Extract the [X, Y] coordinate from the center of the cell holding the provided text.  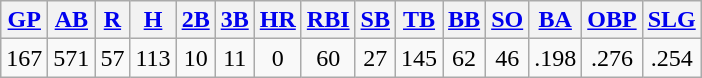
AB [72, 20]
46 [508, 58]
62 [464, 58]
57 [112, 58]
GP [24, 20]
BA [556, 20]
113 [153, 58]
11 [234, 58]
OBP [612, 20]
.254 [672, 58]
SO [508, 20]
2B [196, 20]
167 [24, 58]
0 [278, 58]
SB [375, 20]
10 [196, 58]
SLG [672, 20]
60 [328, 58]
HR [278, 20]
.276 [612, 58]
.198 [556, 58]
TB [418, 20]
BB [464, 20]
RBI [328, 20]
27 [375, 58]
3B [234, 20]
R [112, 20]
H [153, 20]
145 [418, 58]
571 [72, 58]
